Detect which cell encompasses the target text, then output its [X, Y] center coordinate. 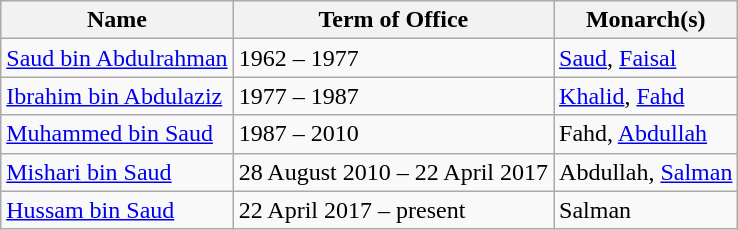
1977 – 1987 [393, 96]
Hussam bin Saud [117, 210]
Fahd, Abdullah [646, 134]
Ibrahim bin Abdulaziz [117, 96]
Saud, Faisal [646, 58]
1962 – 1977 [393, 58]
Abdullah, Salman [646, 172]
Salman [646, 210]
Mishari bin Saud [117, 172]
Muhammed bin Saud [117, 134]
Khalid, Fahd [646, 96]
Term of Office [393, 20]
Name [117, 20]
Saud bin Abdulrahman [117, 58]
Monarch(s) [646, 20]
28 August 2010 – 22 April 2017 [393, 172]
22 April 2017 – present [393, 210]
1987 – 2010 [393, 134]
